Find where the given text appears and provide that cell's center as [x, y] coordinate. 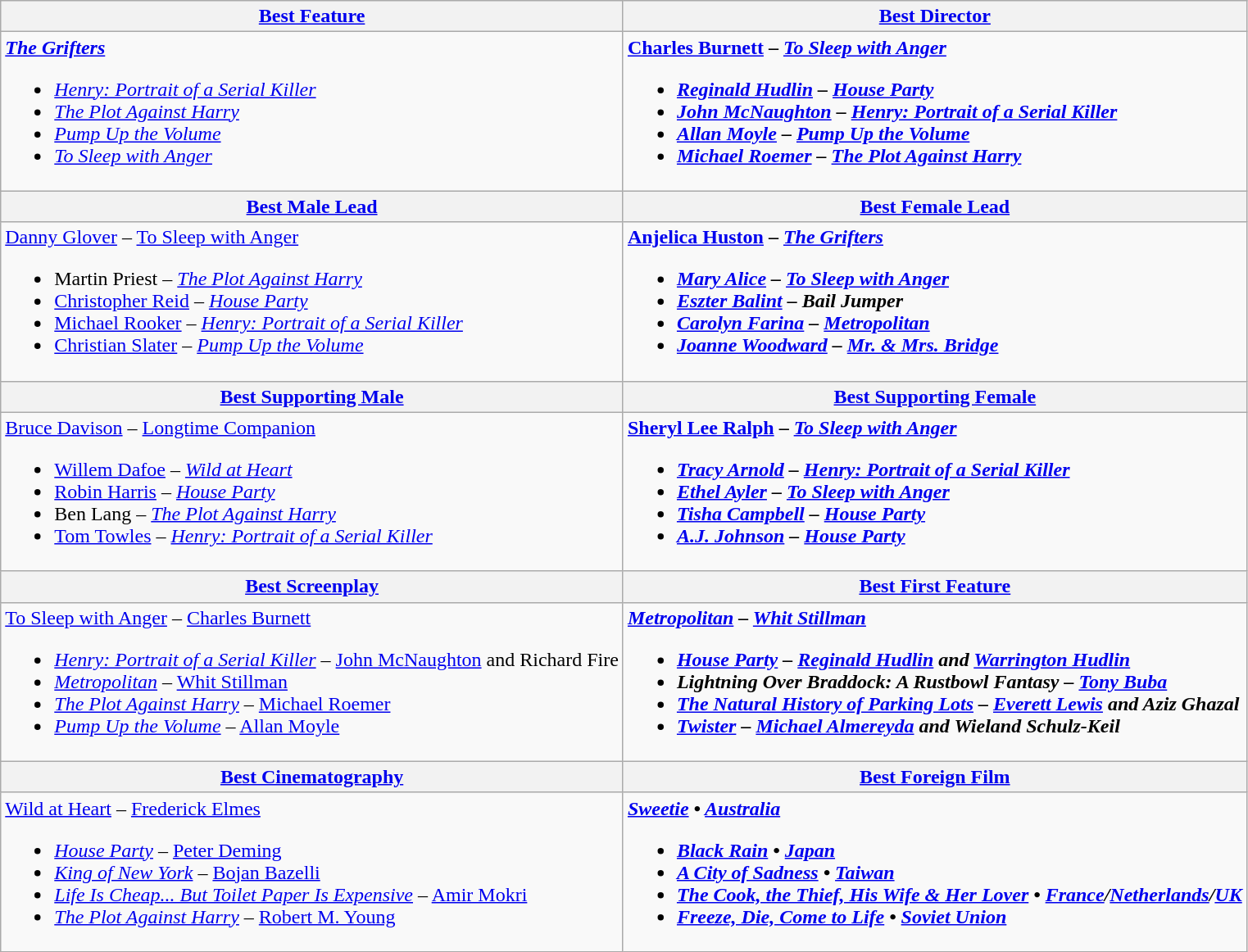
Best Feature [312, 16]
Best Supporting Female [934, 397]
Best Director [934, 16]
Best Cinematography [312, 777]
Best Male Lead [312, 206]
The GriftersHenry: Portrait of a Serial KillerThe Plot Against HarryPump Up the VolumeTo Sleep with Anger [312, 111]
Best Foreign Film [934, 777]
Best Screenplay [312, 587]
Best Supporting Male [312, 397]
Best Female Lead [934, 206]
Best First Feature [934, 587]
